Scan for the cell matching the given text and deliver its [x, y] coordinate at center. 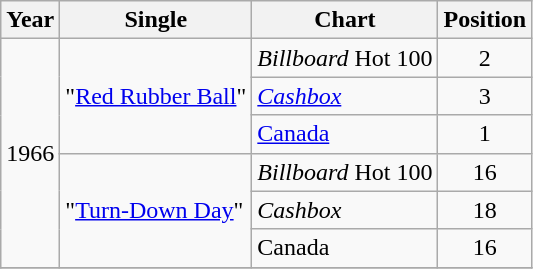
18 [485, 210]
Single [156, 20]
"Red Rubber Ball" [156, 96]
Chart [345, 20]
Position [485, 20]
1 [485, 134]
"Turn-Down Day" [156, 210]
Year [30, 20]
1966 [30, 153]
2 [485, 58]
3 [485, 96]
